Scan for the cell matching the given text and deliver its [X, Y] coordinate at center. 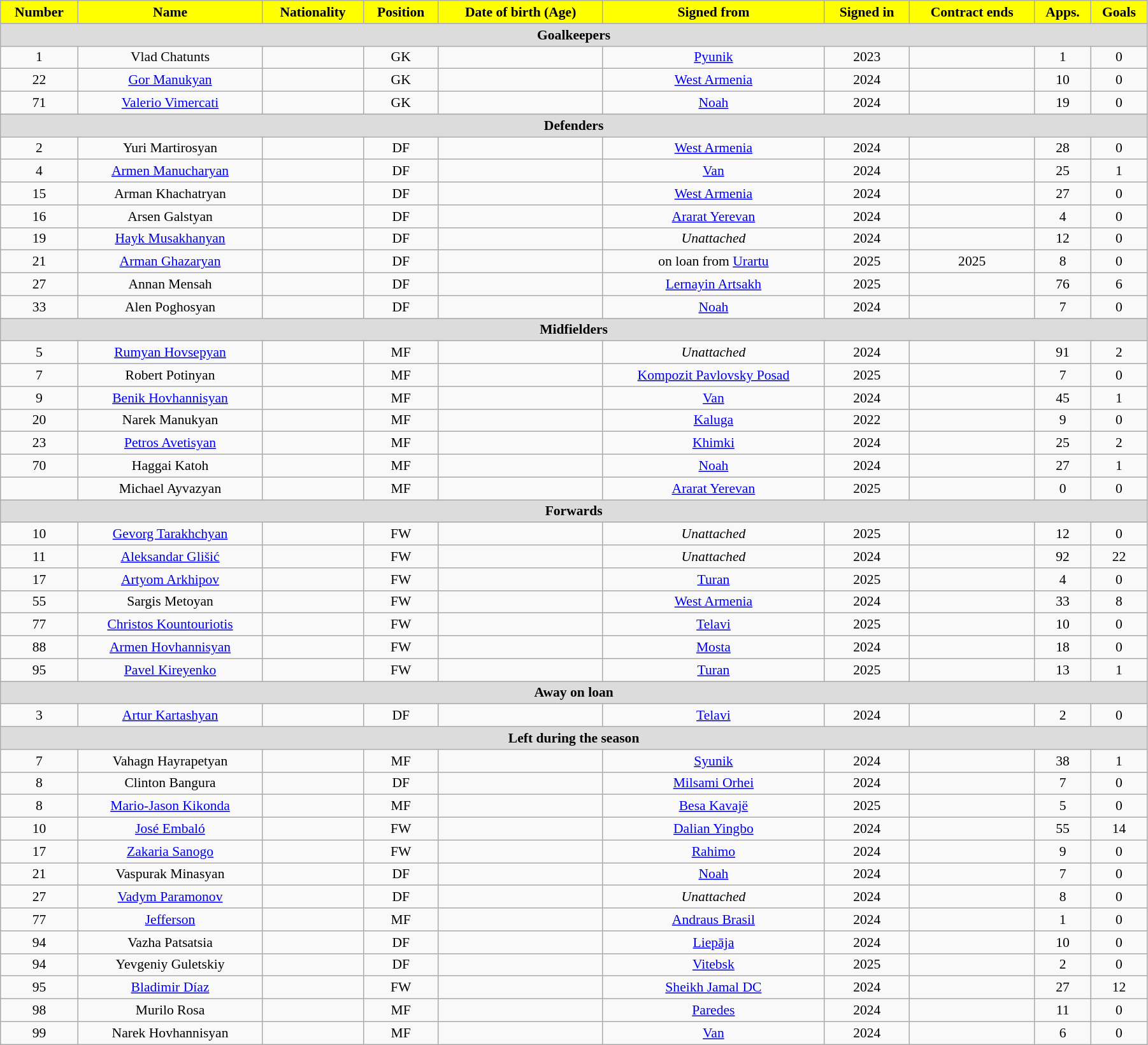
Defenders [574, 125]
Annan Mensah [170, 285]
Gevorg Tarakhchyan [170, 534]
Vitebsk [714, 965]
70 [39, 466]
Murilo Rosa [170, 1011]
Rahimo [714, 851]
Forwards [574, 511]
Sargis Metoyan [170, 602]
Valerio Vimercati [170, 103]
Milsami Orhei [714, 783]
2023 [867, 57]
Lernayin Artsakh [714, 285]
76 [1063, 285]
Khimki [714, 443]
Zakaria Sanogo [170, 851]
Pyunik [714, 57]
Petros Avetisyan [170, 443]
28 [1063, 148]
Paredes [714, 1011]
Jefferson [170, 920]
91 [1063, 353]
99 [39, 1033]
Vahagn Hayrapetyan [170, 761]
20 [39, 420]
Name [170, 12]
Andraus Brasil [714, 920]
Aleksandar Glišić [170, 557]
Vadym Paramonov [170, 897]
16 [39, 217]
Clinton Bangura [170, 783]
Rumyan Hovsepyan [170, 353]
Besa Kavajë [714, 806]
Narek Manukyan [170, 420]
98 [39, 1011]
Michael Ayvazyan [170, 488]
Hayk Musakhanyan [170, 239]
Syunik [714, 761]
Vaspurak Minasyan [170, 874]
Number [39, 12]
Vlad Chatunts [170, 57]
Haggai Katoh [170, 466]
45 [1063, 398]
Armen Manucharyan [170, 171]
Nationality [313, 12]
Position [401, 12]
Arsen Galstyan [170, 217]
15 [39, 194]
Liepāja [714, 942]
13 [1063, 670]
José Embaló [170, 829]
Artyom Arkhipov [170, 579]
Date of birth (Age) [520, 12]
Gor Manukyan [170, 80]
Kaluga [714, 420]
23 [39, 443]
Midfielders [574, 330]
3 [39, 716]
Signed from [714, 12]
Away on loan [574, 693]
Dalian Yingbo [714, 829]
88 [39, 648]
Left during the season [574, 738]
Yuri Martirosyan [170, 148]
2022 [867, 420]
Goalkeepers [574, 35]
Armen Hovhannisyan [170, 648]
Benik Hovhannisyan [170, 398]
38 [1063, 761]
Kompozit Pavlovsky Posad [714, 375]
14 [1119, 829]
Sheikh Jamal DC [714, 988]
Apps. [1063, 12]
71 [39, 103]
Christos Kountouriotis [170, 625]
Arman Khachatryan [170, 194]
Narek Hovhannisyan [170, 1033]
Mario-Jason Kikonda [170, 806]
Vazha Patsatsia [170, 942]
Goals [1119, 12]
on loan from Urartu [714, 262]
Artur Kartashyan [170, 716]
92 [1063, 557]
Bladimir Díaz [170, 988]
Arman Ghazaryan [170, 262]
18 [1063, 648]
Alen Poghosyan [170, 307]
Contract ends [972, 12]
Yevgeniy Guletskiy [170, 965]
Pavel Kireyenko [170, 670]
Signed in [867, 12]
Robert Potinyan [170, 375]
Mosta [714, 648]
